Return the (x, y) coordinate for the center point of the cell that contains the specified text.  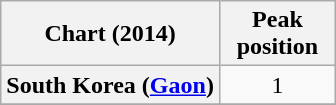
1 (277, 85)
South Korea (Gaon) (110, 85)
Peakposition (277, 34)
Chart (2014) (110, 34)
